Extract the [x, y] coordinate from the center of the cell holding the provided text.  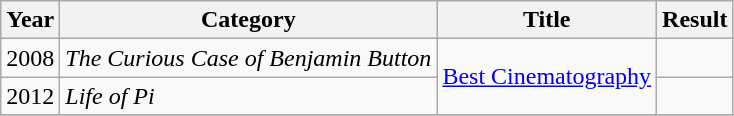
2008 [30, 58]
The Curious Case of Benjamin Button [248, 58]
Category [248, 20]
Life of Pi [248, 96]
Title [547, 20]
Year [30, 20]
Best Cinematography [547, 77]
Result [695, 20]
2012 [30, 96]
